Scan for the cell matching the given text and deliver its [X, Y] coordinate at center. 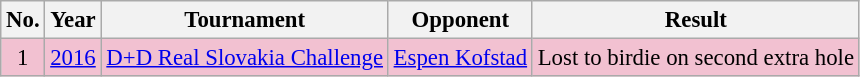
D+D Real Slovakia Challenge [244, 58]
No. [23, 20]
Tournament [244, 20]
2016 [73, 58]
Year [73, 20]
Espen Kofstad [460, 58]
Result [696, 20]
Opponent [460, 20]
Lost to birdie on second extra hole [696, 58]
1 [23, 58]
